Provide the (X, Y) coordinate of the cell's center where the given text is located.  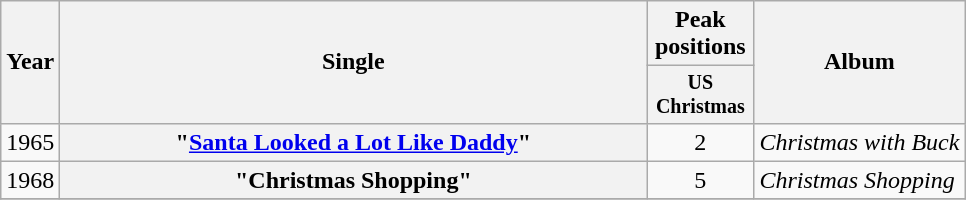
Peak positions (700, 34)
US Christmas (700, 94)
Christmas Shopping (860, 180)
2 (700, 142)
"Christmas Shopping" (354, 180)
Album (860, 62)
"Santa Looked a Lot Like Daddy" (354, 142)
1968 (30, 180)
Year (30, 62)
Christmas with Buck (860, 142)
Single (354, 62)
5 (700, 180)
1965 (30, 142)
